Determine the (x, y) coordinate at the center of the cell enclosing the given text.  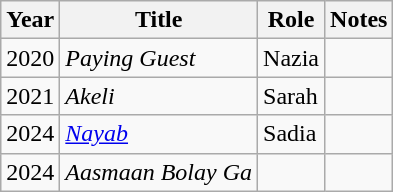
Notes (359, 20)
Nazia (292, 58)
2020 (30, 58)
Role (292, 20)
2021 (30, 96)
Aasmaan Bolay Ga (159, 172)
Paying Guest (159, 58)
Nayab (159, 134)
Sadia (292, 134)
Akeli (159, 96)
Year (30, 20)
Sarah (292, 96)
Title (159, 20)
